From the cell containing the given text, extract its center point as [x, y] coordinate. 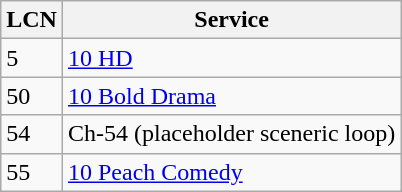
5 [32, 58]
55 [32, 172]
10 Bold Drama [231, 96]
54 [32, 134]
Service [231, 20]
10 HD [231, 58]
LCN [32, 20]
Ch-54 (placeholder sceneric loop) [231, 134]
50 [32, 96]
10 Peach Comedy [231, 172]
